Scan for the cell matching the given text and deliver its [X, Y] coordinate at center. 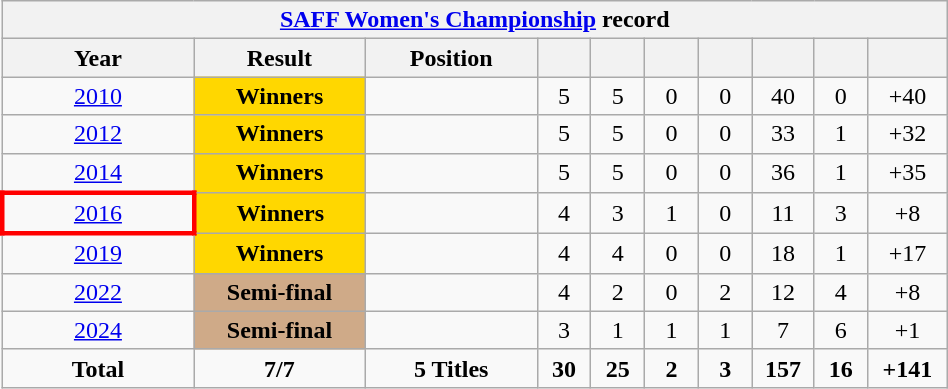
18 [783, 254]
16 [841, 368]
Total [98, 368]
Position [451, 58]
+17 [908, 254]
40 [783, 96]
+35 [908, 173]
+1 [908, 330]
+141 [908, 368]
+40 [908, 96]
7 [783, 330]
5 Titles [451, 368]
2016 [98, 214]
Result [280, 58]
2022 [98, 292]
157 [783, 368]
25 [618, 368]
6 [841, 330]
7/7 [280, 368]
12 [783, 292]
2010 [98, 96]
11 [783, 214]
+32 [908, 134]
33 [783, 134]
SAFF Women's Championship record [474, 20]
2019 [98, 254]
30 [564, 368]
2024 [98, 330]
2012 [98, 134]
36 [783, 173]
Year [98, 58]
2014 [98, 173]
